Extract the [X, Y] coordinate from the center of the cell holding the provided text.  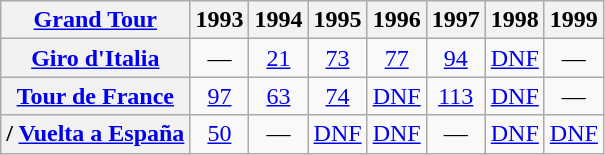
1994 [278, 20]
Grand Tour [96, 20]
97 [220, 96]
1995 [338, 20]
1997 [456, 20]
21 [278, 58]
1996 [396, 20]
/ Vuelta a España [96, 134]
94 [456, 58]
Giro d'Italia [96, 58]
1993 [220, 20]
113 [456, 96]
Tour de France [96, 96]
63 [278, 96]
1998 [514, 20]
50 [220, 134]
77 [396, 58]
74 [338, 96]
1999 [574, 20]
73 [338, 58]
